Capture the cell that displays the provided text and extract its [X, Y] central coordinate. 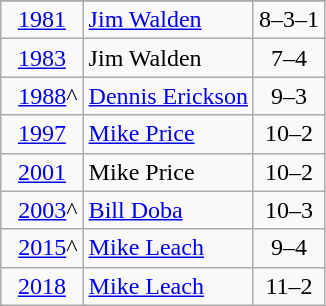
Bill Doba [168, 210]
Dennis Erickson [168, 96]
8–3–1 [288, 20]
7–4 [288, 58]
1983 [42, 58]
9–3 [288, 96]
2018 [42, 286]
2003^ [42, 210]
2015^ [42, 248]
2001 [42, 172]
9–4 [288, 248]
1981 [42, 20]
1988^ [42, 96]
10–3 [288, 210]
1997 [42, 134]
11–2 [288, 286]
